Detect which cell encompasses the target text, then output its [X, Y] center coordinate. 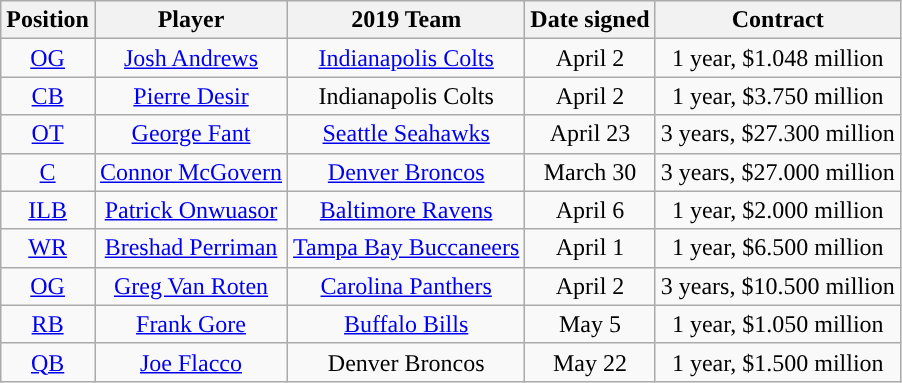
1 year, $6.500 million [778, 248]
OT [48, 134]
Contract [778, 20]
May 5 [590, 324]
1 year, $1.048 million [778, 58]
Carolina Panthers [406, 286]
Tampa Bay Buccaneers [406, 248]
Player [190, 20]
Breshad Perriman [190, 248]
1 year, $1.500 million [778, 362]
3 years, $10.500 million [778, 286]
Seattle Seahawks [406, 134]
Frank Gore [190, 324]
Pierre Desir [190, 96]
CB [48, 96]
QB [48, 362]
Greg Van Roten [190, 286]
C [48, 172]
April 6 [590, 210]
Joe Flacco [190, 362]
Buffalo Bills [406, 324]
1 year, $2.000 million [778, 210]
May 22 [590, 362]
Josh Andrews [190, 58]
3 years, $27.300 million [778, 134]
George Fant [190, 134]
3 years, $27.000 million [778, 172]
Position [48, 20]
1 year, $3.750 million [778, 96]
Connor McGovern [190, 172]
1 year, $1.050 million [778, 324]
March 30 [590, 172]
Baltimore Ravens [406, 210]
April 1 [590, 248]
ILB [48, 210]
Date signed [590, 20]
RB [48, 324]
Patrick Onwuasor [190, 210]
2019 Team [406, 20]
April 23 [590, 134]
WR [48, 248]
